Capture the cell that displays the provided text and extract its [x, y] central coordinate. 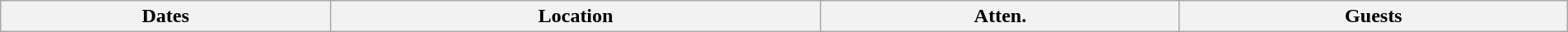
Atten. [1001, 16]
Location [576, 16]
Guests [1373, 16]
Dates [165, 16]
